Capture the cell that displays the provided text and extract its [X, Y] central coordinate. 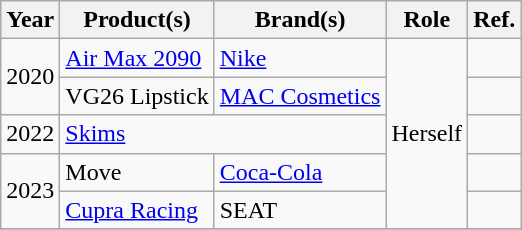
2023 [30, 191]
MAC Cosmetics [300, 96]
Product(s) [137, 20]
Herself [427, 134]
2020 [30, 77]
2022 [30, 134]
Skims [223, 134]
Year [30, 20]
VG26 Lipstick [137, 96]
Role [427, 20]
Move [137, 172]
Ref. [494, 20]
Coca-Cola [300, 172]
Air Max 2090 [137, 58]
Nike [300, 58]
Cupra Racing [137, 210]
Brand(s) [300, 20]
SEAT [300, 210]
